Extract the (x, y) coordinate from the center of the cell holding the provided text.  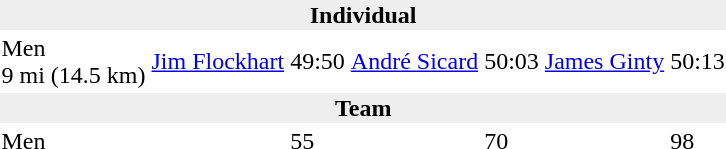
Jim Flockhart (218, 62)
50:03 (512, 62)
Team (363, 108)
Men9 mi (14.5 km) (74, 62)
André Sicard (414, 62)
James Ginty (604, 62)
Individual (363, 15)
49:50 (318, 62)
